For the text-containing cell, return its midpoint in (x, y) coordinate format. 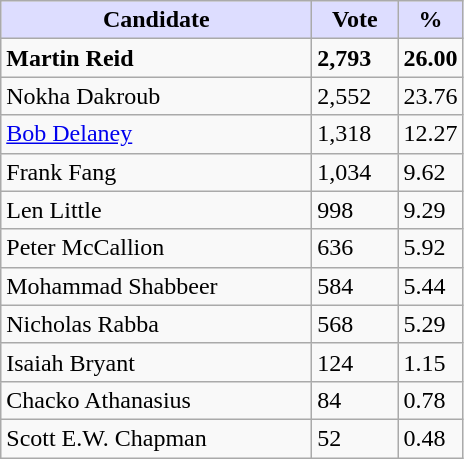
5.29 (430, 324)
84 (355, 400)
Chacko Athanasius (156, 400)
1.15 (430, 362)
26.00 (430, 58)
Peter McCallion (156, 248)
1,034 (355, 172)
52 (355, 438)
584 (355, 286)
Mohammad Shabbeer (156, 286)
Isaiah Bryant (156, 362)
568 (355, 324)
5.44 (430, 286)
9.29 (430, 210)
Scott E.W. Chapman (156, 438)
% (430, 20)
5.92 (430, 248)
Len Little (156, 210)
1,318 (355, 134)
Vote (355, 20)
0.78 (430, 400)
23.76 (430, 96)
Nicholas Rabba (156, 324)
Nokha Dakroub (156, 96)
Martin Reid (156, 58)
Candidate (156, 20)
636 (355, 248)
124 (355, 362)
2,793 (355, 58)
0.48 (430, 438)
Bob Delaney (156, 134)
998 (355, 210)
Frank Fang (156, 172)
12.27 (430, 134)
2,552 (355, 96)
9.62 (430, 172)
